Find where the given text appears and provide that cell's center as (X, Y) coordinate. 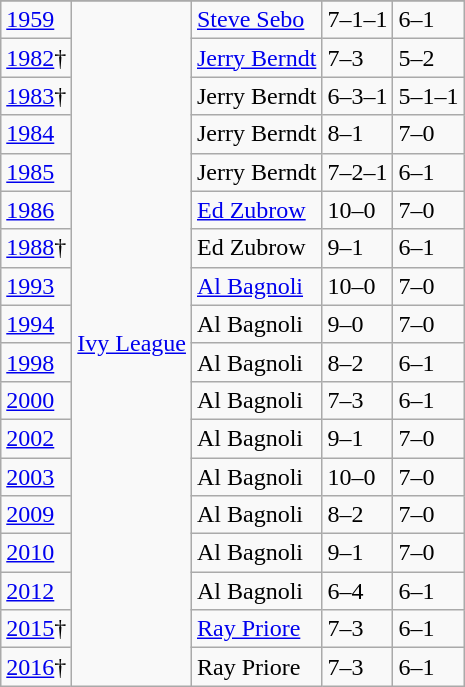
7–2–1 (358, 172)
8–1 (358, 134)
1984 (36, 134)
2003 (36, 477)
1998 (36, 362)
2000 (36, 400)
Ivy League (132, 344)
Steve Sebo (256, 20)
1986 (36, 210)
6–4 (358, 591)
2010 (36, 553)
5–2 (428, 58)
2009 (36, 515)
1994 (36, 324)
2012 (36, 591)
1959 (36, 20)
1983† (36, 96)
2015† (36, 629)
9–0 (358, 324)
5–1–1 (428, 96)
2016† (36, 667)
1985 (36, 172)
7–1–1 (358, 20)
1982† (36, 58)
1988† (36, 248)
2002 (36, 438)
1993 (36, 286)
6–3–1 (358, 96)
